Capture the cell that displays the provided text and extract its (x, y) central coordinate. 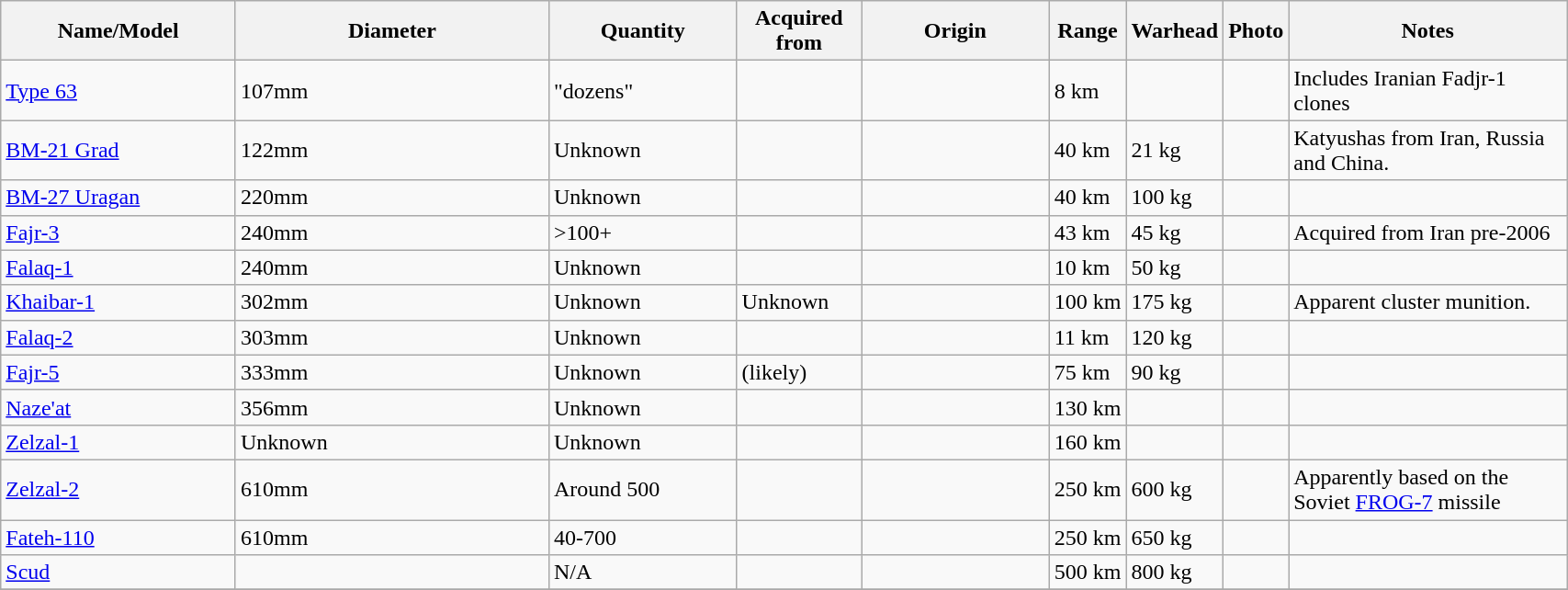
Naze'at (118, 407)
Acquired from (799, 31)
Scud (118, 573)
10 km (1088, 267)
302mm (391, 302)
Around 500 (643, 489)
Diameter (391, 31)
BM-27 Uragan (118, 198)
100 km (1088, 302)
50 kg (1175, 267)
175 kg (1175, 302)
Origin (955, 31)
Photo (1257, 31)
Type 63 (118, 90)
Katyushas from Iran, Russia and China. (1427, 151)
Zelzal-1 (118, 442)
Zelzal-2 (118, 489)
160 km (1088, 442)
43 km (1088, 233)
Range (1088, 31)
Fajr-5 (118, 372)
500 km (1088, 573)
45 kg (1175, 233)
21 kg (1175, 151)
Warhead (1175, 31)
Fateh-110 (118, 538)
40-700 (643, 538)
Apparently based on the Soviet FROG-7 missile (1427, 489)
>100+ (643, 233)
Acquired from Iran pre-2006 (1427, 233)
Includes Iranian Fadjr-1 clones (1427, 90)
120 kg (1175, 337)
800 kg (1175, 573)
75 km (1088, 372)
333mm (391, 372)
Falaq-1 (118, 267)
650 kg (1175, 538)
Quantity (643, 31)
356mm (391, 407)
Apparent cluster munition. (1427, 302)
100 kg (1175, 198)
Khaibar-1 (118, 302)
220mm (391, 198)
90 kg (1175, 372)
107mm (391, 90)
(likely) (799, 372)
Notes (1427, 31)
Fajr-3 (118, 233)
130 km (1088, 407)
11 km (1088, 337)
Name/Model (118, 31)
303mm (391, 337)
BM-21 Grad (118, 151)
"dozens" (643, 90)
600 kg (1175, 489)
8 km (1088, 90)
122mm (391, 151)
Falaq-2 (118, 337)
N/A (643, 573)
